Detect which cell encompasses the target text, then output its [X, Y] center coordinate. 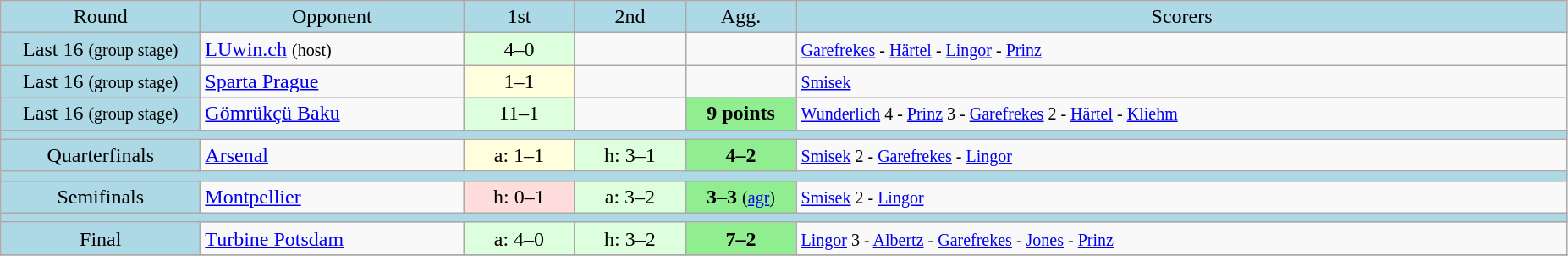
Montpellier [332, 197]
LUwin.ch (host) [332, 49]
a: 3–2 [630, 197]
Opponent [332, 17]
Scorers [1181, 17]
Smisek [1181, 81]
7–2 [741, 238]
11–1 [520, 114]
Lingor 3 - Albertz - Garefrekes - Jones - Prinz [1181, 238]
Agg. [741, 17]
Smisek 2 - Garefrekes - Lingor [1181, 155]
2nd [630, 17]
Garefrekes - Härtel - Lingor - Prinz [1181, 49]
Gömrükçü Baku [332, 114]
h: 0–1 [520, 197]
a: 4–0 [520, 238]
4–2 [741, 155]
Turbine Potsdam [332, 238]
3–3 (agr) [741, 197]
Smisek 2 - Lingor [1181, 197]
1–1 [520, 81]
9 points [741, 114]
Final [101, 238]
Semifinals [101, 197]
Round [101, 17]
a: 1–1 [520, 155]
1st [520, 17]
4–0 [520, 49]
h: 3–1 [630, 155]
Sparta Prague [332, 81]
Arsenal [332, 155]
Quarterfinals [101, 155]
h: 3–2 [630, 238]
Wunderlich 4 - Prinz 3 - Garefrekes 2 - Härtel - Kliehm [1181, 114]
